Extract the (X, Y) coordinate from the center of the cell holding the provided text.  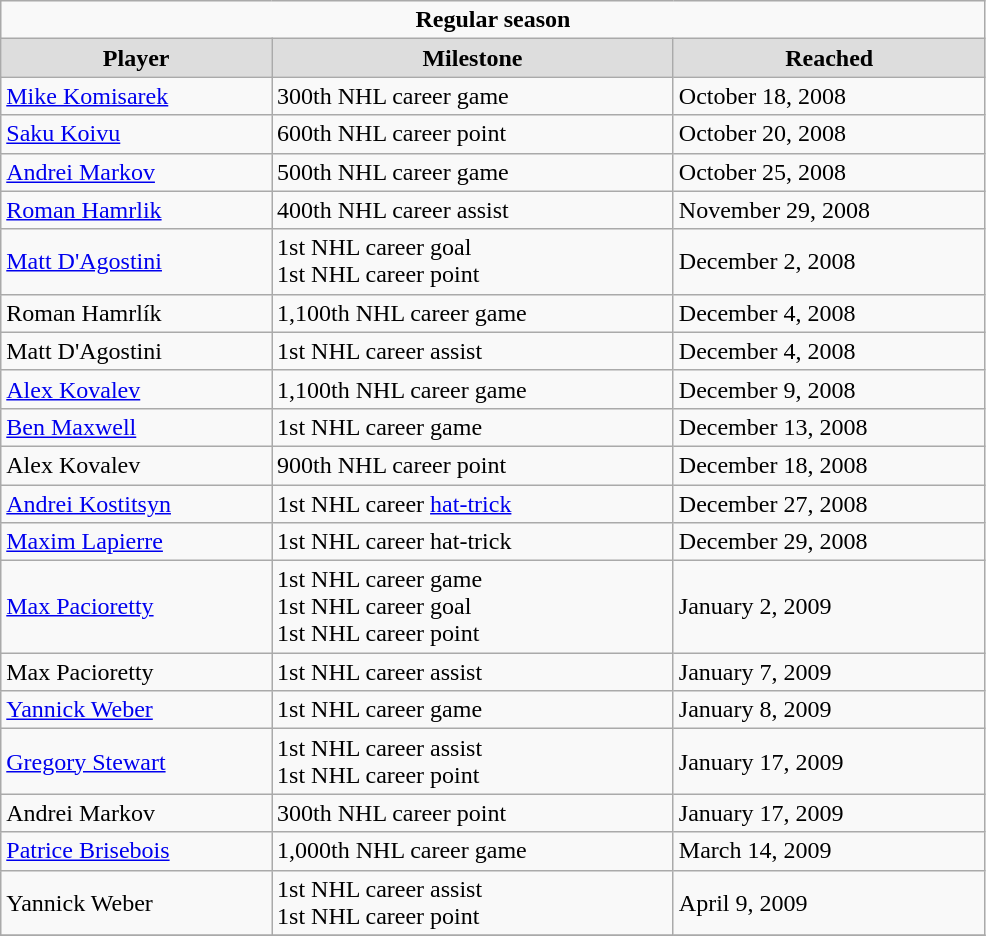
December 9, 2008 (829, 389)
Andrei Kostitsyn (136, 503)
900th NHL career point (473, 465)
November 29, 2008 (829, 210)
January 7, 2009 (829, 672)
Roman Hamrlik (136, 210)
December 2, 2008 (829, 262)
Reached (829, 58)
January 8, 2009 (829, 710)
January 2, 2009 (829, 607)
Patrice Brisebois (136, 851)
December 13, 2008 (829, 427)
October 25, 2008 (829, 172)
500th NHL career game (473, 172)
Milestone (473, 58)
Player (136, 58)
Saku Koivu (136, 134)
600th NHL career point (473, 134)
1st NHL career game1st NHL career goal1st NHL career point (473, 607)
March 14, 2009 (829, 851)
1st NHL career goal1st NHL career point (473, 262)
Maxim Lapierre (136, 542)
400th NHL career assist (473, 210)
December 18, 2008 (829, 465)
300th NHL career point (473, 813)
Ben Maxwell (136, 427)
300th NHL career game (473, 96)
Roman Hamrlík (136, 313)
December 29, 2008 (829, 542)
1,000th NHL career game (473, 851)
April 9, 2009 (829, 902)
Regular season (493, 20)
Mike Komisarek (136, 96)
October 18, 2008 (829, 96)
Gregory Stewart (136, 762)
December 27, 2008 (829, 503)
October 20, 2008 (829, 134)
